Output the (x, y) coordinate of the center of the cell containing the given text.  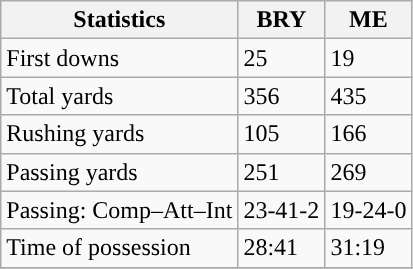
23-41-2 (282, 210)
First downs (120, 58)
269 (368, 172)
Rushing yards (120, 134)
251 (282, 172)
105 (282, 134)
Statistics (120, 20)
28:41 (282, 248)
Time of possession (120, 248)
Passing: Comp–Att–Int (120, 210)
31:19 (368, 248)
356 (282, 96)
BRY (282, 20)
435 (368, 96)
19 (368, 58)
19-24-0 (368, 210)
Passing yards (120, 172)
ME (368, 20)
166 (368, 134)
Total yards (120, 96)
25 (282, 58)
